Determine the (x, y) coordinate at the center of the cell enclosing the given text.  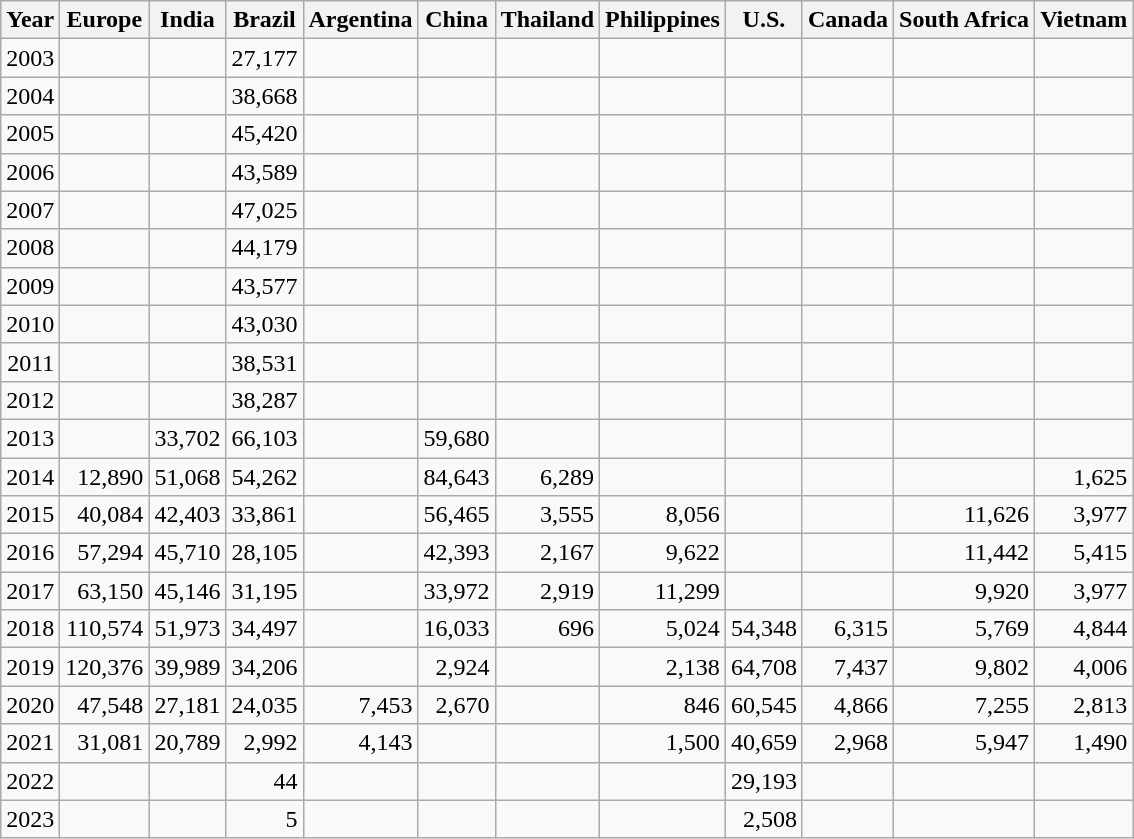
4,844 (1084, 629)
63,150 (104, 591)
2,968 (848, 743)
Brazil (264, 20)
2,924 (456, 667)
2,167 (547, 553)
4,866 (848, 705)
29,193 (764, 781)
45,420 (264, 134)
2022 (30, 781)
2010 (30, 324)
31,081 (104, 743)
64,708 (764, 667)
2,670 (456, 705)
44 (264, 781)
11,299 (663, 591)
6,315 (848, 629)
57,294 (104, 553)
2004 (30, 96)
110,574 (104, 629)
66,103 (264, 438)
40,659 (764, 743)
24,035 (264, 705)
4,143 (360, 743)
696 (547, 629)
4,006 (1084, 667)
38,668 (264, 96)
7,437 (848, 667)
Philippines (663, 20)
2023 (30, 819)
120,376 (104, 667)
54,262 (264, 477)
9,622 (663, 553)
45,146 (188, 591)
2008 (30, 248)
2018 (30, 629)
51,973 (188, 629)
5,415 (1084, 553)
Canada (848, 20)
9,802 (964, 667)
5 (264, 819)
2011 (30, 362)
56,465 (456, 515)
2019 (30, 667)
China (456, 20)
U.S. (764, 20)
Year (30, 20)
11,442 (964, 553)
59,680 (456, 438)
846 (663, 705)
8,056 (663, 515)
34,206 (264, 667)
2017 (30, 591)
31,195 (264, 591)
34,497 (264, 629)
2012 (30, 400)
42,393 (456, 553)
39,989 (188, 667)
44,179 (264, 248)
33,972 (456, 591)
2,813 (1084, 705)
2,138 (663, 667)
20,789 (188, 743)
5,769 (964, 629)
2009 (30, 286)
47,548 (104, 705)
42,403 (188, 515)
33,861 (264, 515)
38,287 (264, 400)
11,626 (964, 515)
2,919 (547, 591)
3,555 (547, 515)
2020 (30, 705)
47,025 (264, 210)
7,255 (964, 705)
South Africa (964, 20)
28,105 (264, 553)
5,024 (663, 629)
India (188, 20)
Europe (104, 20)
Vietnam (1084, 20)
1,490 (1084, 743)
2005 (30, 134)
27,177 (264, 58)
9,920 (964, 591)
Argentina (360, 20)
33,702 (188, 438)
45,710 (188, 553)
5,947 (964, 743)
43,030 (264, 324)
84,643 (456, 477)
43,577 (264, 286)
16,033 (456, 629)
6,289 (547, 477)
7,453 (360, 705)
1,500 (663, 743)
40,084 (104, 515)
43,589 (264, 172)
2,508 (764, 819)
Thailand (547, 20)
1,625 (1084, 477)
60,545 (764, 705)
2,992 (264, 743)
2015 (30, 515)
2014 (30, 477)
2007 (30, 210)
12,890 (104, 477)
27,181 (188, 705)
2006 (30, 172)
2016 (30, 553)
54,348 (764, 629)
2013 (30, 438)
38,531 (264, 362)
2003 (30, 58)
2021 (30, 743)
51,068 (188, 477)
